From the cell containing the given text, extract its center point as (x, y) coordinate. 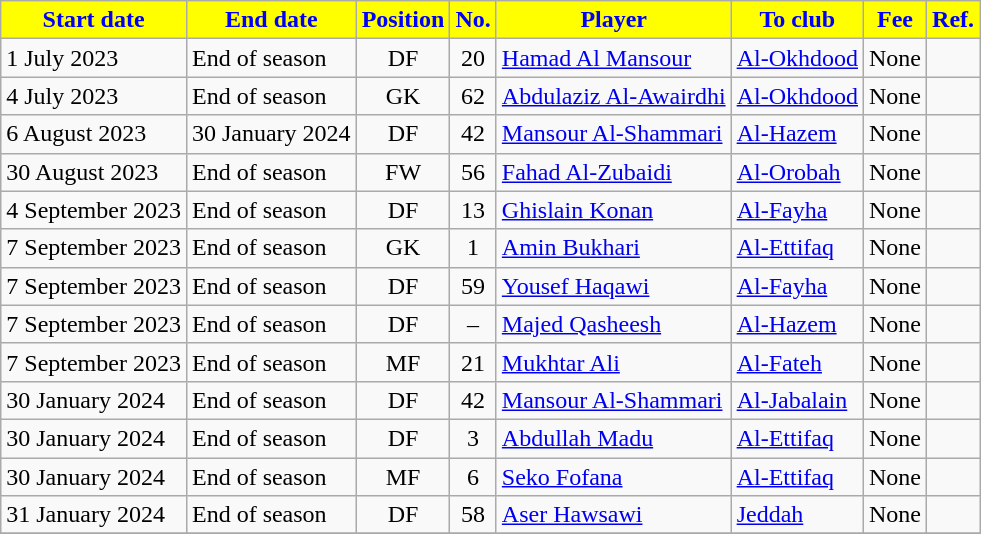
FW (403, 172)
Aser Hawsawi (614, 515)
59 (473, 286)
6 (473, 477)
1 July 2023 (94, 58)
Al-Jabalain (797, 400)
End date (271, 20)
56 (473, 172)
20 (473, 58)
58 (473, 515)
13 (473, 210)
No. (473, 20)
Al-Orobah (797, 172)
Jeddah (797, 515)
31 January 2024 (94, 515)
4 September 2023 (94, 210)
Ghislain Konan (614, 210)
Amin Bukhari (614, 248)
62 (473, 96)
4 July 2023 (94, 96)
Al-Fateh (797, 362)
Seko Fofana (614, 477)
6 August 2023 (94, 134)
Abdullah Madu (614, 438)
Fahad Al-Zubaidi (614, 172)
1 (473, 248)
Yousef Haqawi (614, 286)
Mukhtar Ali (614, 362)
– (473, 324)
Fee (896, 20)
3 (473, 438)
Hamad Al Mansour (614, 58)
To club (797, 20)
Position (403, 20)
Abdulaziz Al-Awairdhi (614, 96)
Start date (94, 20)
Player (614, 20)
Majed Qasheesh (614, 324)
21 (473, 362)
30 August 2023 (94, 172)
Ref. (954, 20)
